Output the [X, Y] coordinate of the center of the cell containing the given text.  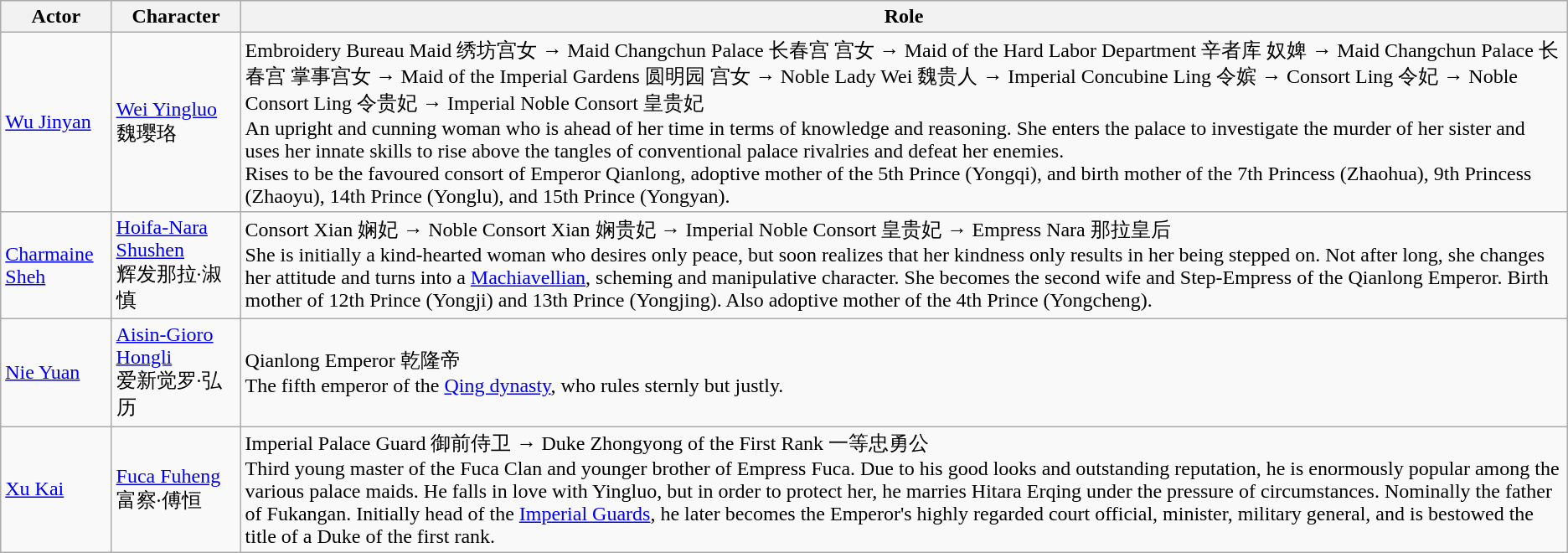
Fuca Fuheng 富察·傅恒 [176, 489]
Xu Kai [56, 489]
Hoifa-Nara Shushen辉发那拉·淑慎 [176, 265]
Wu Jinyan [56, 122]
Actor [56, 17]
Wei Yingluo魏璎珞 [176, 122]
Charmaine Sheh [56, 265]
Character [176, 17]
Nie Yuan [56, 372]
Qianlong Emperor 乾隆帝The fifth emperor of the Qing dynasty, who rules sternly but justly. [904, 372]
Aisin-Gioro Hongli爱新觉罗·弘历 [176, 372]
Role [904, 17]
